Return (X, Y) of the center of cell containing provided text 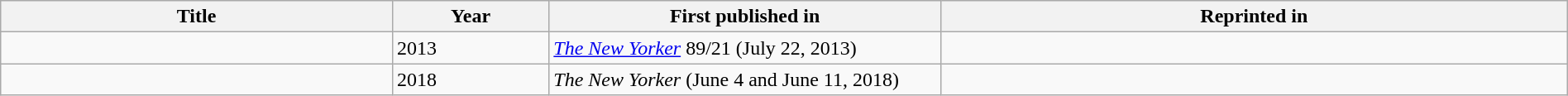
The New Yorker 89/21 (July 22, 2013) (745, 48)
2018 (470, 79)
First published in (745, 17)
Title (197, 17)
Reprinted in (1254, 17)
Year (470, 17)
2013 (470, 48)
The New Yorker (June 4 and June 11, 2018) (745, 79)
